Locate the cell with the specified text and output its [X, Y] center coordinate. 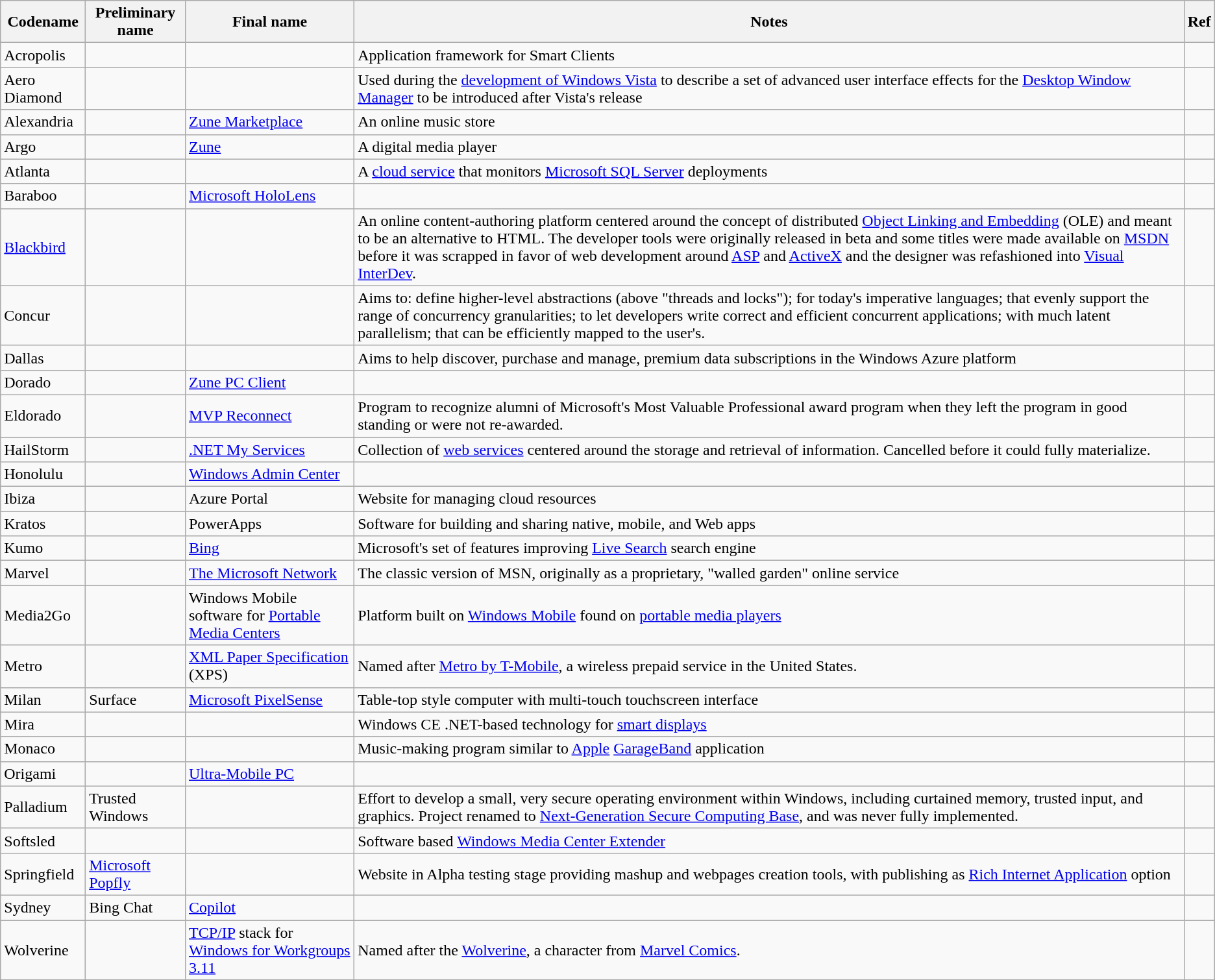
A cloud service that monitors Microsoft SQL Server deployments [769, 171]
Microsoft's set of features improving Live Search search engine [769, 548]
Zune PC Client [269, 382]
Windows CE .NET-based technology for smart displays [769, 724]
Ref [1199, 22]
Palladium [43, 807]
An online music store [769, 122]
Final name [269, 22]
XML Paper Specification (XPS) [269, 666]
Windows Admin Center [269, 474]
Trusted Windows [136, 807]
Windows Mobile software for Portable Media Centers [269, 615]
Platform built on Windows Mobile found on portable media players [769, 615]
Named after Metro by T-Mobile, a wireless prepaid service in the United States. [769, 666]
Kratos [43, 524]
Software for building and sharing native, mobile, and Web apps [769, 524]
PowerApps [269, 524]
Software based Windows Media Center Extender [769, 840]
Zune Marketplace [269, 122]
Bing [269, 548]
A digital media player [769, 147]
Kumo [43, 548]
Argo [43, 147]
Softsled [43, 840]
HailStorm [43, 450]
Website for managing cloud resources [769, 499]
Baraboo [43, 196]
Sydney [43, 907]
Zune [269, 147]
Eldorado [43, 415]
Marvel [43, 573]
Collection of web services centered around the storage and retrieval of information. Cancelled before it could fully materialize. [769, 450]
Blackbird [43, 247]
Acropolis [43, 55]
Aero Diamond [43, 88]
Bing Chat [136, 907]
Application framework for Smart Clients [769, 55]
Metro [43, 666]
Monaco [43, 749]
Wolverine [43, 950]
Microsoft Popfly [136, 874]
Ibiza [43, 499]
Mira [43, 724]
Website in Alpha testing stage providing mashup and webpages creation tools, with publishing as Rich Internet Application option [769, 874]
Milan [43, 700]
Dallas [43, 358]
Origami [43, 774]
.NET My Services [269, 450]
Preliminary name [136, 22]
MVP Reconnect [269, 415]
Notes [769, 22]
Ultra-Mobile PC [269, 774]
Copilot [269, 907]
Microsoft PixelSense [269, 700]
Azure Portal [269, 499]
Honolulu [43, 474]
Alexandria [43, 122]
The classic version of MSN, originally as a proprietary, "walled garden" online service [769, 573]
Media2Go [43, 615]
TCP/IP stack for Windows for Workgroups 3.11 [269, 950]
Springfield [43, 874]
Codename [43, 22]
Surface [136, 700]
Atlanta [43, 171]
Named after the Wolverine, a character from Marvel Comics. [769, 950]
Music-making program similar to Apple GarageBand application [769, 749]
Dorado [43, 382]
Concur [43, 315]
Microsoft HoloLens [269, 196]
Table-top style computer with multi-touch touchscreen interface [769, 700]
The Microsoft Network [269, 573]
Aims to help discover, purchase and manage, premium data subscriptions in the Windows Azure platform [769, 358]
